Locate the cell with the specified text and output its [x, y] center coordinate. 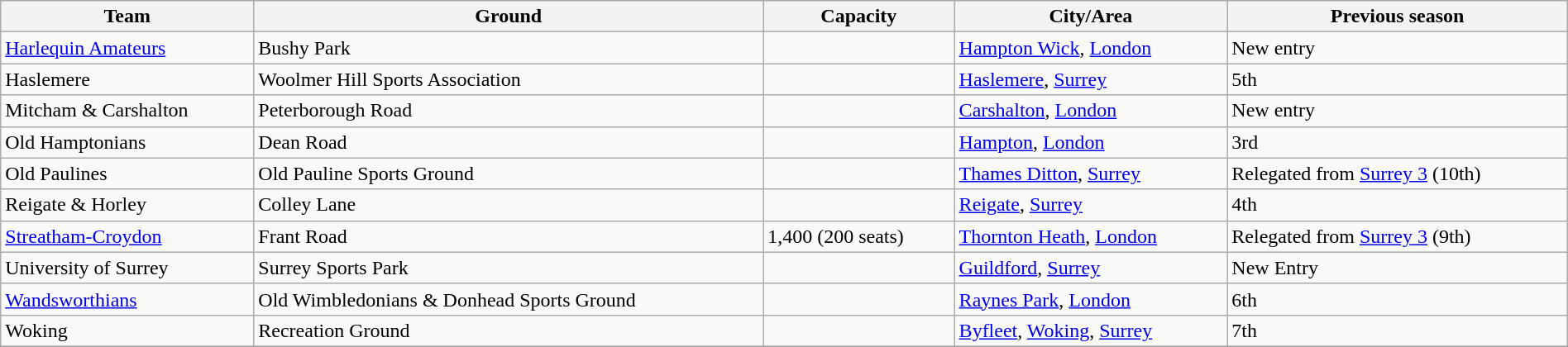
Mitcham & Carshalton [127, 111]
Peterborough Road [509, 111]
Recreation Ground [509, 330]
Relegated from Surrey 3 (10th) [1398, 173]
New Entry [1398, 268]
Thornton Heath, London [1091, 236]
Ground [509, 17]
Reigate, Surrey [1091, 205]
Hampton Wick, London [1091, 48]
4th [1398, 205]
University of Surrey [127, 268]
City/Area [1091, 17]
Haslemere, Surrey [1091, 79]
Surrey Sports Park [509, 268]
Capacity [858, 17]
Byfleet, Woking, Surrey [1091, 330]
Harlequin Amateurs [127, 48]
Colley Lane [509, 205]
Wandsworthians [127, 299]
Woolmer Hill Sports Association [509, 79]
Frant Road [509, 236]
Thames Ditton, Surrey [1091, 173]
7th [1398, 330]
Previous season [1398, 17]
Old Pauline Sports Ground [509, 173]
Raynes Park, London [1091, 299]
Relegated from Surrey 3 (9th) [1398, 236]
Guildford, Surrey [1091, 268]
Bushy Park [509, 48]
Carshalton, London [1091, 111]
6th [1398, 299]
5th [1398, 79]
Woking [127, 330]
3rd [1398, 142]
Old Wimbledonians & Donhead Sports Ground [509, 299]
Dean Road [509, 142]
Reigate & Horley [127, 205]
Old Paulines [127, 173]
Streatham-Croydon [127, 236]
1,400 (200 seats) [858, 236]
Old Hamptonians [127, 142]
Hampton, London [1091, 142]
Haslemere [127, 79]
Team [127, 17]
